Return (X, Y) of the center of cell containing provided text 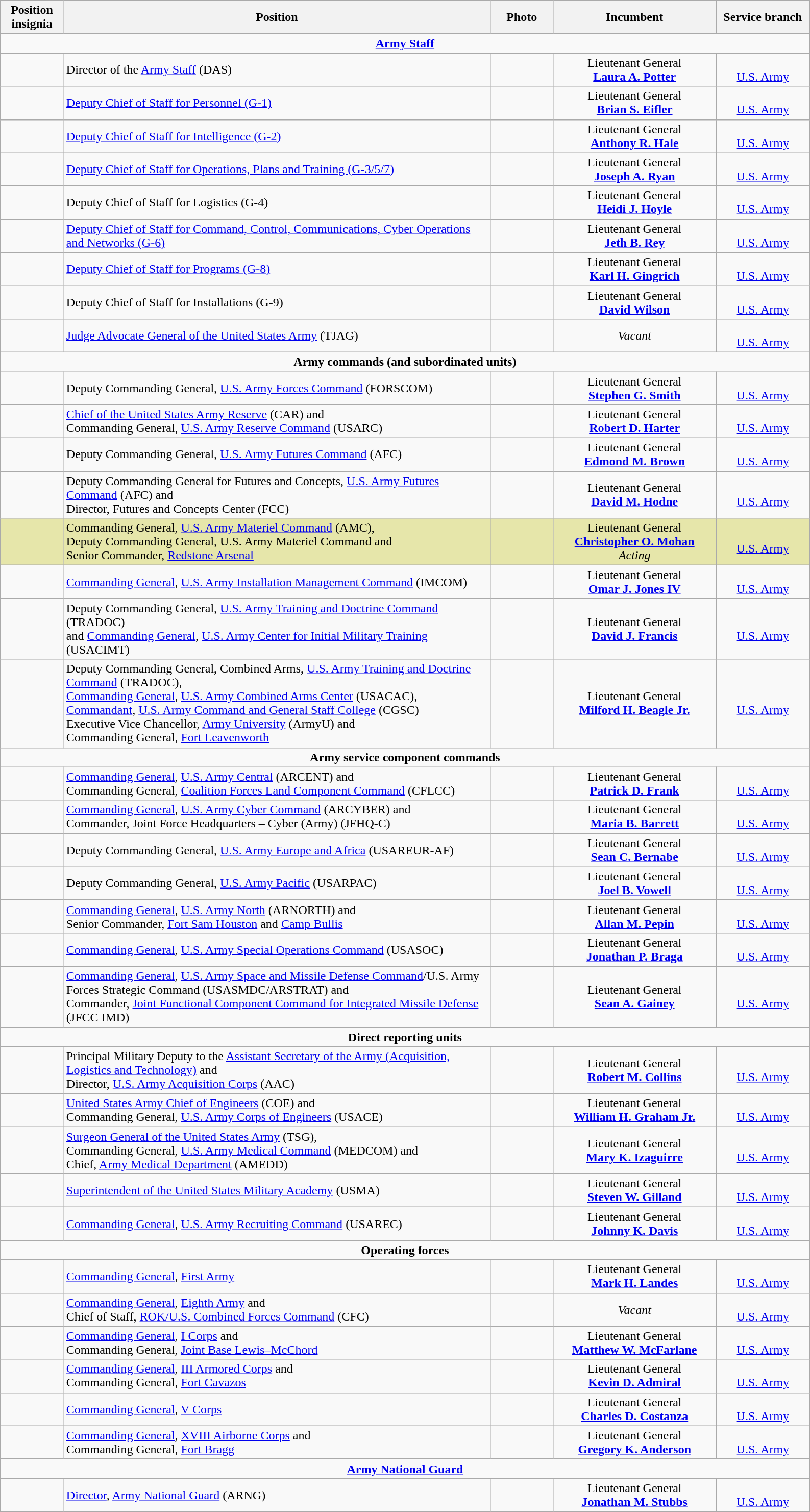
Lieutenant GeneralJoel B. Vowell (635, 883)
Lieutenant GeneralDavid M. Hodne (635, 495)
Deputy Commanding General for Futures and Concepts, U.S. Army Futures Command (AFC) andDirector, Futures and Concepts Center (FCC) (277, 495)
Commanding General, V Corps (277, 1409)
Lieutenant GeneralChristopher O. MohanActing (635, 542)
Commanding General, U.S. Army Recruiting Command (USAREC) (277, 1223)
Lieutenant GeneralMaria B. Barrett (635, 817)
Lieutenant GeneralBrian S. Eifler (635, 103)
Deputy Chief of Staff for Command, Control, Communications, Cyber Operations and Networks (G-6) (277, 236)
Direct reporting units (405, 1037)
Commanding General, U.S. Army Central (ARCENT) andCommanding General, Coalition Forces Land Component Command (CFLCC) (277, 783)
Lieutenant GeneralDavid J. Francis (635, 629)
Superintendent of the United States Military Academy (USMA) (277, 1191)
Army service component commands (405, 757)
Deputy Chief of Staff for Installations (G-9) (277, 302)
Commanding General, U.S. Army Cyber Command (ARCYBER) andCommander, Joint Force Headquarters – Cyber (Army) (JFHQ-C) (277, 817)
Lieutenant GeneralGregory K. Anderson (635, 1442)
Lieutenant GeneralCharles D. Costanza (635, 1409)
Deputy Commanding General, U.S. Army Futures Command (AFC) (277, 454)
Deputy Chief of Staff for Intelligence (G-2) (277, 136)
Commanding General, U.S. Army North (ARNORTH) andSenior Commander, Fort Sam Houston and Camp Bullis (277, 916)
Commanding General, I Corps andCommanding General, Joint Base Lewis–McChord (277, 1343)
Lieutenant GeneralMark H. Landes (635, 1277)
United States Army Chief of Engineers (COE) andCommanding General, U.S. Army Corps of Engineers (USACE) (277, 1110)
Lieutenant GeneralJonathan P. Braga (635, 950)
Army Staff (405, 43)
Army commands (and subordinated units) (405, 362)
Deputy Chief of Staff for Operations, Plans and Training (G-3/5/7) (277, 170)
Lieutenant GeneralDavid Wilson (635, 302)
Lieutenant GeneralHeidi J. Hoyle (635, 202)
Lieutenant GeneralJohnny K. Davis (635, 1223)
Lieutenant GeneralLaura A. Potter (635, 69)
Surgeon General of the United States Army (TSG),Commanding General, U.S. Army Medical Command (MEDCOM) andChief, Army Medical Department (AMEDD) (277, 1150)
Commanding General, III Armored Corps andCommanding General, Fort Cavazos (277, 1376)
Lieutenant GeneralMatthew W. McFarlane (635, 1343)
Photo (522, 17)
Director of the Army Staff (DAS) (277, 69)
Commanding General, U.S. Army Special Operations Command (USASOC) (277, 950)
Deputy Chief of Staff for Programs (G-8) (277, 269)
Lieutenant GeneralJoseph A. Ryan (635, 170)
Lieutenant GeneralSean A. Gainey (635, 997)
Commanding General, U.S. Army Materiel Command (AMC),Deputy Commanding General, U.S. Army Materiel Command andSenior Commander, Redstone Arsenal (277, 542)
Lieutenant GeneralKevin D. Admiral (635, 1376)
Lieutenant GeneralKarl H. Gingrich (635, 269)
Judge Advocate General of the United States Army (TJAG) (277, 335)
Position (277, 17)
Director, Army National Guard (ARNG) (277, 1495)
Lieutenant GeneralAnthony R. Hale (635, 136)
Army National Guard (405, 1469)
Commanding General, U.S. Army Installation Management Command (IMCOM) (277, 582)
Deputy Commanding General, U.S. Army Pacific (USARPAC) (277, 883)
Deputy Commanding General, U.S. Army Forces Command (FORSCOM) (277, 388)
Deputy Chief of Staff for Personnel (G-1) (277, 103)
Service branch (763, 17)
Lieutenant GeneralJonathan M. Stubbs (635, 1495)
Commanding General, Eighth Army andChief of Staff, ROK/U.S. Combined Forces Command (CFC) (277, 1309)
Lieutenant GeneralWilliam H. Graham Jr. (635, 1110)
Lieutenant GeneralMilford H. Beagle Jr. (635, 704)
Lieutenant GeneralStephen G. Smith (635, 388)
Lieutenant GeneralRobert D. Harter (635, 422)
Chief of the United States Army Reserve (CAR) andCommanding General, U.S. Army Reserve Command (USARC) (277, 422)
Commanding General, First Army (277, 1277)
Deputy Chief of Staff for Logistics (G-4) (277, 202)
Lieutenant GeneralOmar J. Jones IV (635, 582)
Lieutenant GeneralSteven W. Gilland (635, 1191)
Lieutenant GeneralRobert M. Collins (635, 1070)
Lieutenant GeneralEdmond M. Brown (635, 454)
Position insignia (32, 17)
Lieutenant GeneralAllan M. Pepin (635, 916)
Lieutenant GeneralPatrick D. Frank (635, 783)
Operating forces (405, 1250)
Incumbent (635, 17)
Lieutenant GeneralMary K. Izaguirre (635, 1150)
Commanding General, XVIII Airborne Corps andCommanding General, Fort Bragg (277, 1442)
Lieutenant GeneralJeth B. Rey (635, 236)
Deputy Commanding General, U.S. Army Europe and Africa (USAREUR-AF) (277, 850)
Lieutenant GeneralSean C. Bernabe (635, 850)
